Search for the cell housing the specified text and yield its (x, y) center coordinate. 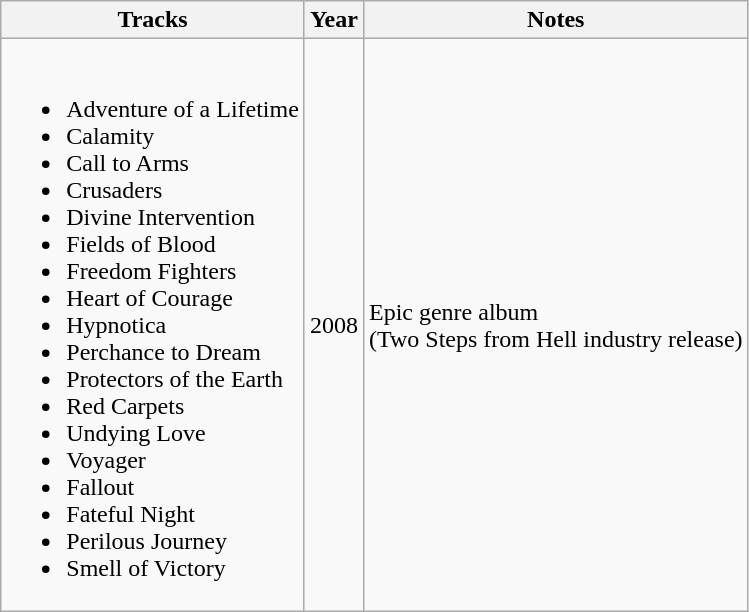
Tracks (153, 20)
Notes (556, 20)
2008 (334, 325)
Year (334, 20)
Epic genre album(Two Steps from Hell industry release) (556, 325)
